Search for the cell housing the specified text and yield its (X, Y) center coordinate. 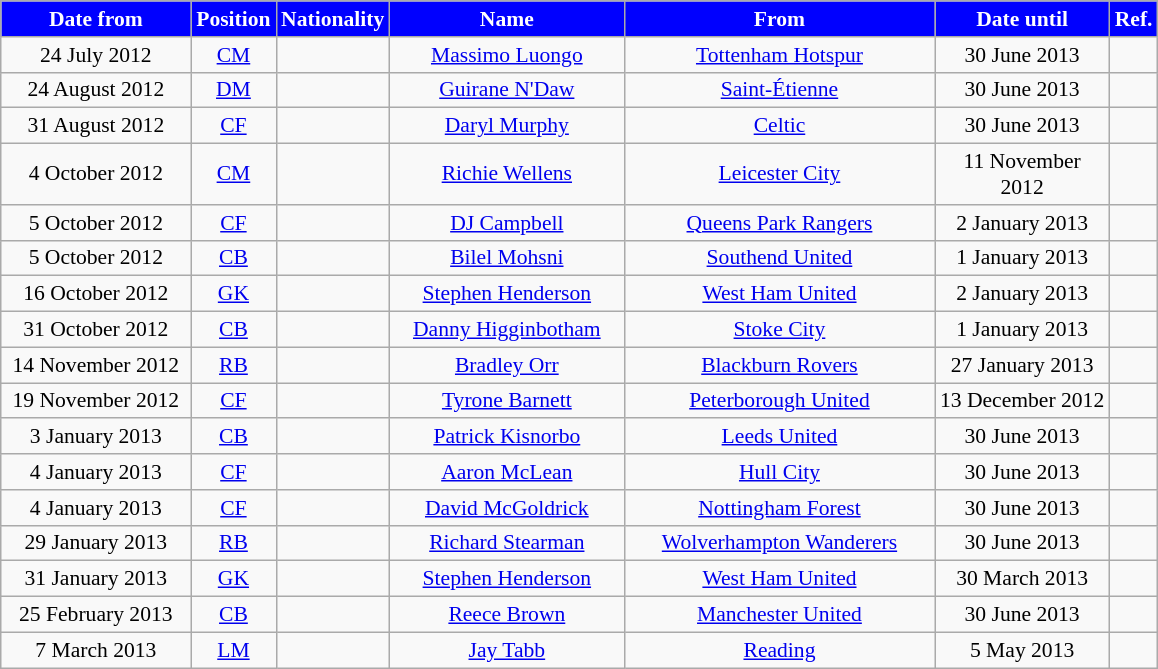
19 November 2012 (96, 401)
DM (234, 90)
Ref. (1134, 19)
David McGoldrick (506, 508)
Manchester United (779, 615)
24 August 2012 (96, 90)
DJ Campbell (506, 223)
31 October 2012 (96, 330)
Celtic (779, 126)
Leeds United (779, 437)
Reece Brown (506, 615)
Aaron McLean (506, 472)
Blackburn Rovers (779, 365)
Danny Higginbotham (506, 330)
Leicester City (779, 174)
Richard Stearman (506, 543)
Richie Wellens (506, 174)
From (779, 19)
Date from (96, 19)
11 November 2012 (1022, 174)
Southend United (779, 258)
Peterborough United (779, 401)
Date until (1022, 19)
Bilel Mohsni (506, 258)
LM (234, 650)
31 August 2012 (96, 126)
Patrick Kisnorbo (506, 437)
Stoke City (779, 330)
Nottingham Forest (779, 508)
Reading (779, 650)
Position (234, 19)
7 March 2013 (96, 650)
Hull City (779, 472)
Daryl Murphy (506, 126)
Wolverhampton Wanderers (779, 543)
30 March 2013 (1022, 579)
31 January 2013 (96, 579)
16 October 2012 (96, 294)
5 May 2013 (1022, 650)
Tyrone Barnett (506, 401)
14 November 2012 (96, 365)
4 October 2012 (96, 174)
27 January 2013 (1022, 365)
Saint-Étienne (779, 90)
29 January 2013 (96, 543)
Guirane N'Daw (506, 90)
Massimo Luongo (506, 55)
Jay Tabb (506, 650)
24 July 2012 (96, 55)
Name (506, 19)
3 January 2013 (96, 437)
Bradley Orr (506, 365)
25 February 2013 (96, 615)
Queens Park Rangers (779, 223)
13 December 2012 (1022, 401)
Tottenham Hotspur (779, 55)
Nationality (332, 19)
